Detect which cell encompasses the target text, then output its [x, y] center coordinate. 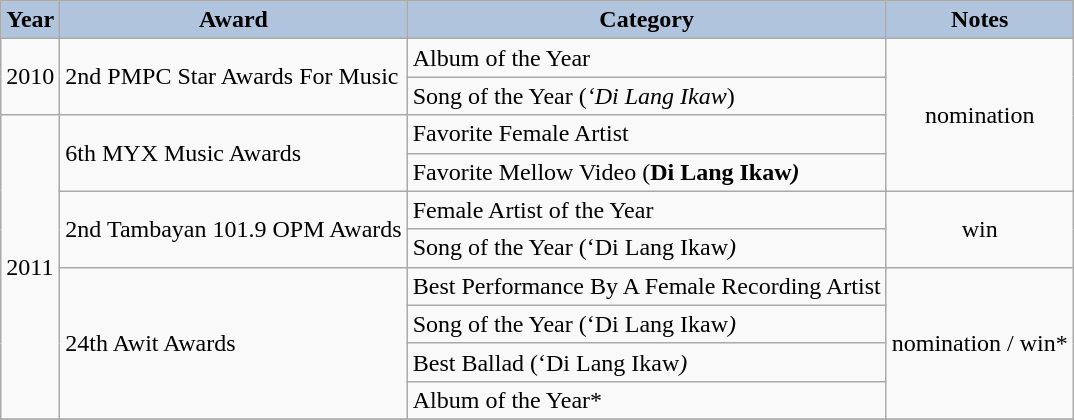
win [980, 229]
Best Ballad (‘Di Lang Ikaw) [646, 362]
6th MYX Music Awards [234, 153]
Album of the Year* [646, 400]
Favorite Mellow Video (Di Lang Ikaw) [646, 172]
Best Performance By A Female Recording Artist [646, 286]
2010 [30, 77]
Notes [980, 20]
24th Awit Awards [234, 343]
Category [646, 20]
Female Artist of the Year [646, 210]
Year [30, 20]
Album of the Year [646, 58]
2nd Tambayan 101.9 OPM Awards [234, 229]
Favorite Female Artist [646, 134]
nomination [980, 115]
2nd PMPC Star Awards For Music [234, 77]
nomination / win* [980, 343]
Award [234, 20]
2011 [30, 267]
